Output the [x, y] coordinate of the center of the cell containing the given text.  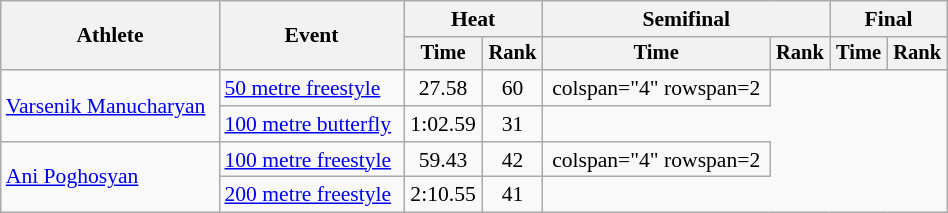
200 metre freestyle [311, 195]
59.43 [444, 160]
100 metre butterfly [311, 124]
Heat [474, 19]
27.58 [444, 88]
100 metre freestyle [311, 160]
50 metre freestyle [311, 88]
Athlete [110, 36]
1:02.59 [444, 124]
Event [311, 36]
Varsenik Manucharyan [110, 106]
Semifinal [686, 19]
60 [512, 88]
2:10.55 [444, 195]
31 [512, 124]
Ani Poghosyan [110, 178]
Final [888, 19]
41 [512, 195]
42 [512, 160]
